Capture the cell that displays the provided text and extract its (x, y) central coordinate. 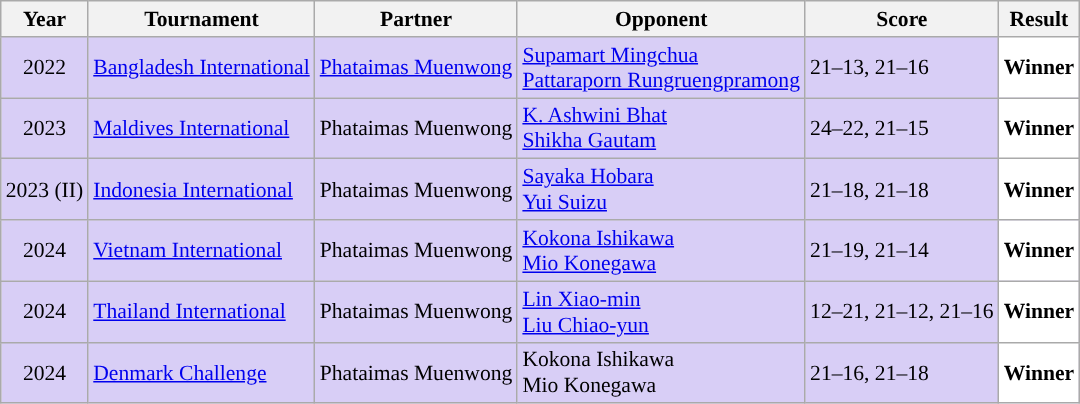
21–16, 21–18 (902, 372)
Maldives International (202, 128)
Opponent (661, 19)
Tournament (202, 19)
Supamart Mingchua Pattaraporn Rungruengpramong (661, 68)
2023 (44, 128)
24–22, 21–15 (902, 128)
Vietnam International (202, 250)
Result (1040, 19)
Thailand International (202, 312)
Sayaka Hobara Yui Suizu (661, 190)
21–13, 21–16 (902, 68)
Indonesia International (202, 190)
21–19, 21–14 (902, 250)
Score (902, 19)
Lin Xiao-min Liu Chiao-yun (661, 312)
2023 (II) (44, 190)
21–18, 21–18 (902, 190)
K. Ashwini Bhat Shikha Gautam (661, 128)
Year (44, 19)
2022 (44, 68)
Bangladesh International (202, 68)
Partner (416, 19)
12–21, 21–12, 21–16 (902, 312)
Denmark Challenge (202, 372)
